Determine the (x, y) coordinate at the center of the cell enclosing the given text.  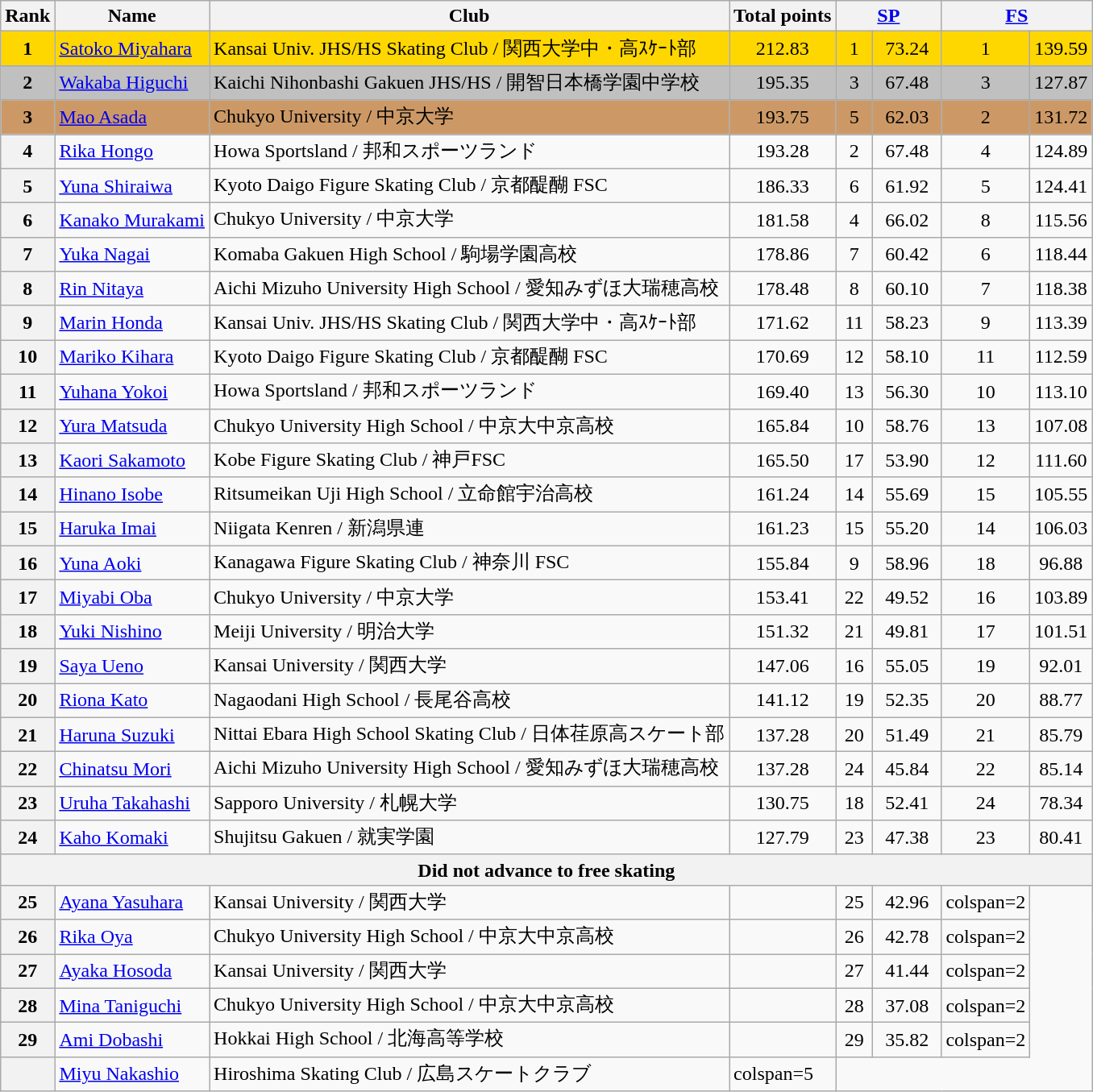
101.51 (1061, 632)
78.34 (1061, 803)
42.96 (908, 903)
113.10 (1061, 392)
Yuki Nishino (132, 632)
Rank (27, 16)
Haruka Imai (132, 529)
112.59 (1061, 358)
51.49 (908, 735)
Did not advance to free skating (546, 870)
151.32 (783, 632)
Ayana Yasuhara (132, 903)
106.03 (1061, 529)
131.72 (1061, 118)
Riona Kato (132, 701)
62.03 (908, 118)
56.30 (908, 392)
Miyabi Oba (132, 598)
SP (888, 16)
Wakaba Higuchi (132, 82)
Hokkai High School / 北海高等学校 (469, 1040)
Club (469, 16)
161.23 (783, 529)
181.58 (783, 221)
Nagaodani High School / 長尾谷高校 (469, 701)
147.06 (783, 666)
Komaba Gakuen High School / 駒場学園高校 (469, 255)
130.75 (783, 803)
Total points (783, 16)
58.76 (908, 426)
141.12 (783, 701)
Mariko Kihara (132, 358)
37.08 (908, 1006)
Ritsumeikan Uji High School / 立命館宇治高校 (469, 495)
FS (1017, 16)
118.38 (1061, 289)
Hinano Isobe (132, 495)
Marin Honda (132, 322)
193.75 (783, 118)
139.59 (1061, 48)
115.56 (1061, 221)
Name (132, 16)
Kobe Figure Skating Club / 神戸FSC (469, 461)
124.89 (1061, 152)
92.01 (1061, 666)
Niigata Kenren / 新潟県連 (469, 529)
45.84 (908, 769)
85.14 (1061, 769)
Yuna Aoki (132, 563)
105.55 (1061, 495)
113.39 (1061, 322)
52.35 (908, 701)
Kaho Komaki (132, 838)
Meiji University / 明治大学 (469, 632)
Kaori Sakamoto (132, 461)
85.79 (1061, 735)
178.86 (783, 255)
Chinatsu Mori (132, 769)
165.84 (783, 426)
Yuka Nagai (132, 255)
49.52 (908, 598)
Satoko Miyahara (132, 48)
Sapporo University / 札幌大学 (469, 803)
88.77 (1061, 701)
178.48 (783, 289)
49.81 (908, 632)
171.62 (783, 322)
107.08 (1061, 426)
169.40 (783, 392)
Kanagawa Figure Skating Club / 神奈川 FSC (469, 563)
153.41 (783, 598)
Mina Taniguchi (132, 1006)
Shujitsu Gakuen / 就実学園 (469, 838)
118.44 (1061, 255)
42.78 (908, 936)
111.60 (1061, 461)
47.38 (908, 838)
170.69 (783, 358)
96.88 (1061, 563)
Kaichi Nihonbashi Gakuen JHS/HS / 開智日本橋学園中学校 (469, 82)
80.41 (1061, 838)
52.41 (908, 803)
186.33 (783, 185)
212.83 (783, 48)
35.82 (908, 1040)
Kanako Murakami (132, 221)
61.92 (908, 185)
195.35 (783, 82)
Hiroshima Skating Club / 広島スケートクラブ (469, 1073)
58.10 (908, 358)
58.96 (908, 563)
Yura Matsuda (132, 426)
Ami Dobashi (132, 1040)
193.28 (783, 152)
60.10 (908, 289)
161.24 (783, 495)
58.23 (908, 322)
53.90 (908, 461)
127.79 (783, 838)
55.69 (908, 495)
73.24 (908, 48)
Yuhana Yokoi (132, 392)
Uruha Takahashi (132, 803)
155.84 (783, 563)
colspan=5 (783, 1073)
55.05 (908, 666)
Ayaka Hosoda (132, 972)
127.87 (1061, 82)
Saya Ueno (132, 666)
Miyu Nakashio (132, 1073)
Rika Hongo (132, 152)
124.41 (1061, 185)
66.02 (908, 221)
60.42 (908, 255)
Rin Nitaya (132, 289)
Rika Oya (132, 936)
41.44 (908, 972)
Yuna Shiraiwa (132, 185)
165.50 (783, 461)
Haruna Suzuki (132, 735)
55.20 (908, 529)
Nittai Ebara High School Skating Club / 日体荏原高スケート部 (469, 735)
103.89 (1061, 598)
Mao Asada (132, 118)
